Identify which cell holds the provided text, then report its (X, Y) central coordinate. 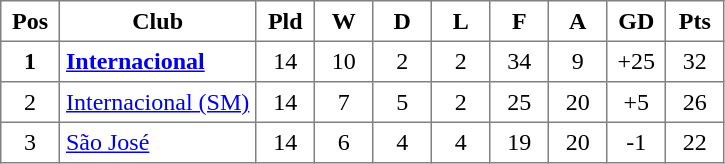
Pts (695, 21)
9 (578, 61)
19 (519, 142)
6 (344, 142)
32 (695, 61)
Internacional (158, 61)
+25 (636, 61)
10 (344, 61)
25 (519, 102)
Pld (285, 21)
F (519, 21)
-1 (636, 142)
A (578, 21)
1 (30, 61)
7 (344, 102)
São José (158, 142)
5 (402, 102)
Internacional (SM) (158, 102)
+5 (636, 102)
3 (30, 142)
22 (695, 142)
GD (636, 21)
W (344, 21)
L (461, 21)
34 (519, 61)
Club (158, 21)
D (402, 21)
26 (695, 102)
Pos (30, 21)
